Determine the (x, y) coordinate at the center of the cell enclosing the given text.  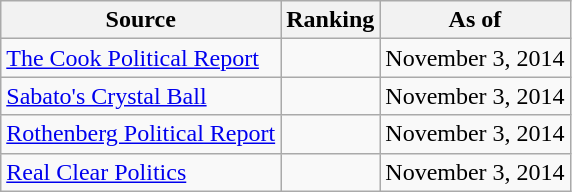
Rothenberg Political Report (141, 134)
Sabato's Crystal Ball (141, 96)
Real Clear Politics (141, 172)
Ranking (330, 20)
Source (141, 20)
As of (475, 20)
The Cook Political Report (141, 58)
